Output the [X, Y] coordinate of the center of the cell containing the given text.  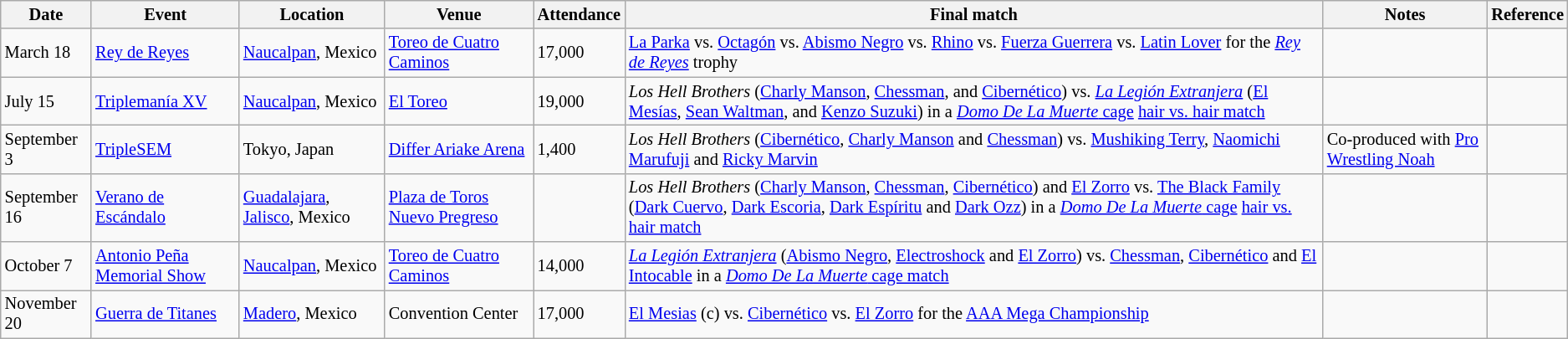
Triplemanía XV [166, 101]
Madero, Mexico [312, 314]
Attendance [579, 14]
Location [312, 14]
Final match [973, 14]
El Toreo [459, 101]
Verano de Escándalo [166, 208]
TripleSEM [166, 149]
September 16 [46, 208]
Tokyo, Japan [312, 149]
Guerra de Titanes [166, 314]
Venue [459, 14]
Co-produced with Pro Wrestling Noah [1405, 149]
Rey de Reyes [166, 53]
Los Hell Brothers (Cibernético, Charly Manson and Chessman) vs. Mushiking Terry, Naomichi Marufuji and Ricky Marvin [973, 149]
La Parka vs. Octagón vs. Abismo Negro vs. Rhino vs. Fuerza Guerrera vs. Latin Lover for the Rey de Reyes trophy [973, 53]
October 7 [46, 266]
El Mesias (c) vs. Cibernético vs. El Zorro for the AAA Mega Championship [973, 314]
March 18 [46, 53]
November 20 [46, 314]
14,000 [579, 266]
Plaza de Toros Nuevo Pregreso [459, 208]
Notes [1405, 14]
Differ Ariake Arena [459, 149]
Convention Center [459, 314]
September 3 [46, 149]
La Legión Extranjera (Abismo Negro, Electroshock and El Zorro) vs. Chessman, Cibernético and El Intocable in a Domo De La Muerte cage match [973, 266]
19,000 [579, 101]
July 15 [46, 101]
Guadalajara, Jalisco, Mexico [312, 208]
Antonio Peña Memorial Show [166, 266]
1,400 [579, 149]
Event [166, 14]
Reference [1527, 14]
Date [46, 14]
